From the cell containing the given text, extract its center point as (x, y) coordinate. 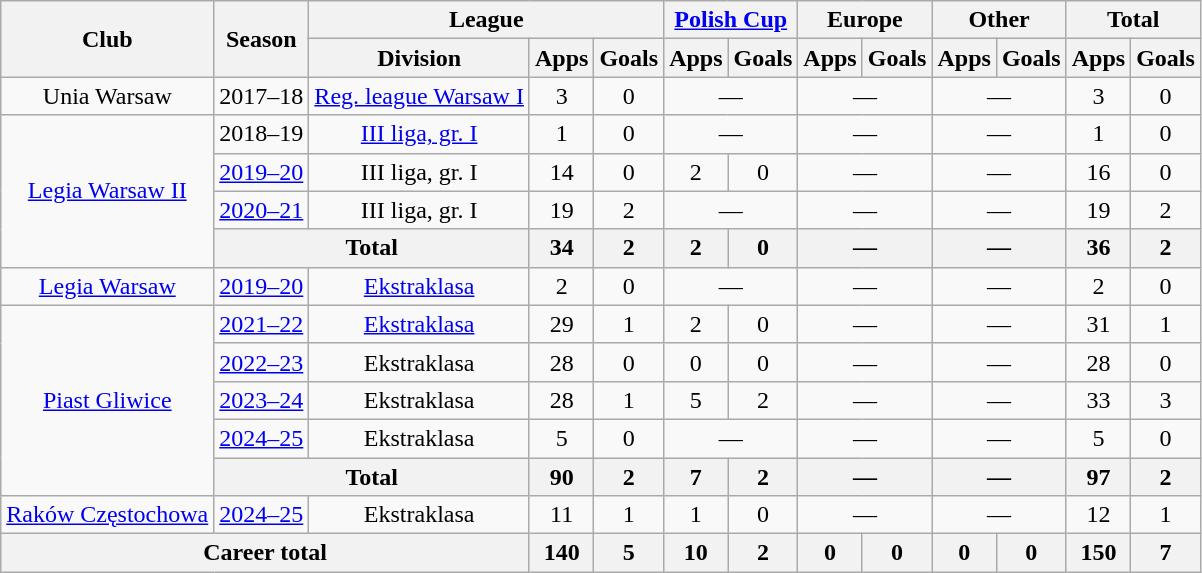
14 (561, 172)
97 (1098, 477)
29 (561, 324)
Polish Cup (731, 20)
2021–22 (262, 324)
League (486, 20)
Club (108, 39)
2023–24 (262, 400)
34 (561, 248)
Unia Warsaw (108, 96)
2020–21 (262, 210)
33 (1098, 400)
Reg. league Warsaw I (420, 96)
Other (999, 20)
16 (1098, 172)
10 (696, 553)
Legia Warsaw II (108, 191)
36 (1098, 248)
12 (1098, 515)
31 (1098, 324)
Division (420, 58)
150 (1098, 553)
11 (561, 515)
2017–18 (262, 96)
90 (561, 477)
Career total (266, 553)
Season (262, 39)
2022–23 (262, 362)
Legia Warsaw (108, 286)
140 (561, 553)
Piast Gliwice (108, 400)
2018–19 (262, 134)
Europe (865, 20)
Raków Częstochowa (108, 515)
